For the text-containing cell, return its midpoint in (X, Y) coordinate format. 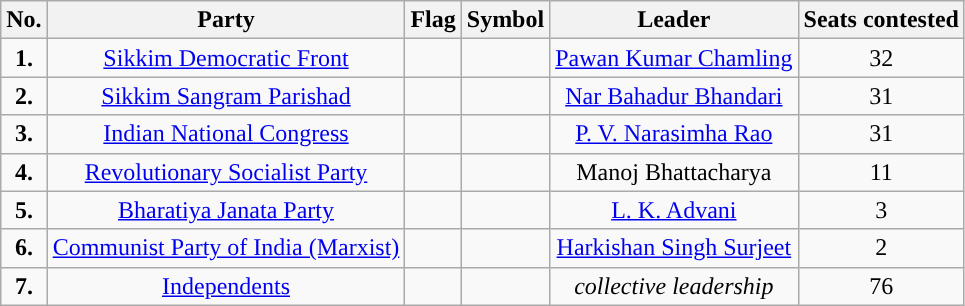
1. (24, 58)
3. (24, 134)
Party (226, 20)
Manoj Bhattacharya (674, 172)
Symbol (505, 20)
Pawan Kumar Chamling (674, 58)
Bharatiya Janata Party (226, 210)
2 (881, 248)
6. (24, 248)
4. (24, 172)
Leader (674, 20)
collective leadership (674, 286)
Communist Party of India (Marxist) (226, 248)
11 (881, 172)
Independents (226, 286)
5. (24, 210)
L. K. Advani (674, 210)
3 (881, 210)
76 (881, 286)
Indian National Congress (226, 134)
7. (24, 286)
Harkishan Singh Surjeet (674, 248)
Seats contested (881, 20)
Revolutionary Socialist Party (226, 172)
No. (24, 20)
Nar Bahadur Bhandari (674, 96)
Sikkim Sangram Parishad (226, 96)
Flag (433, 20)
P. V. Narasimha Rao (674, 134)
Sikkim Democratic Front (226, 58)
32 (881, 58)
2. (24, 96)
